Identify which cell holds the provided text, then report its (x, y) central coordinate. 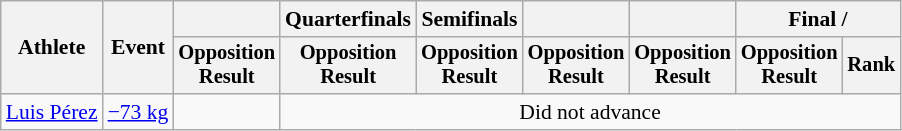
Quarterfinals (348, 19)
Did not advance (590, 112)
Rank (871, 66)
Final / (818, 19)
Event (138, 48)
Luis Pérez (52, 112)
−73 kg (138, 112)
Athlete (52, 48)
Semifinals (470, 19)
